Pinpoint the cell where the given text exists, returning its (X, Y) midpoint coordinate. 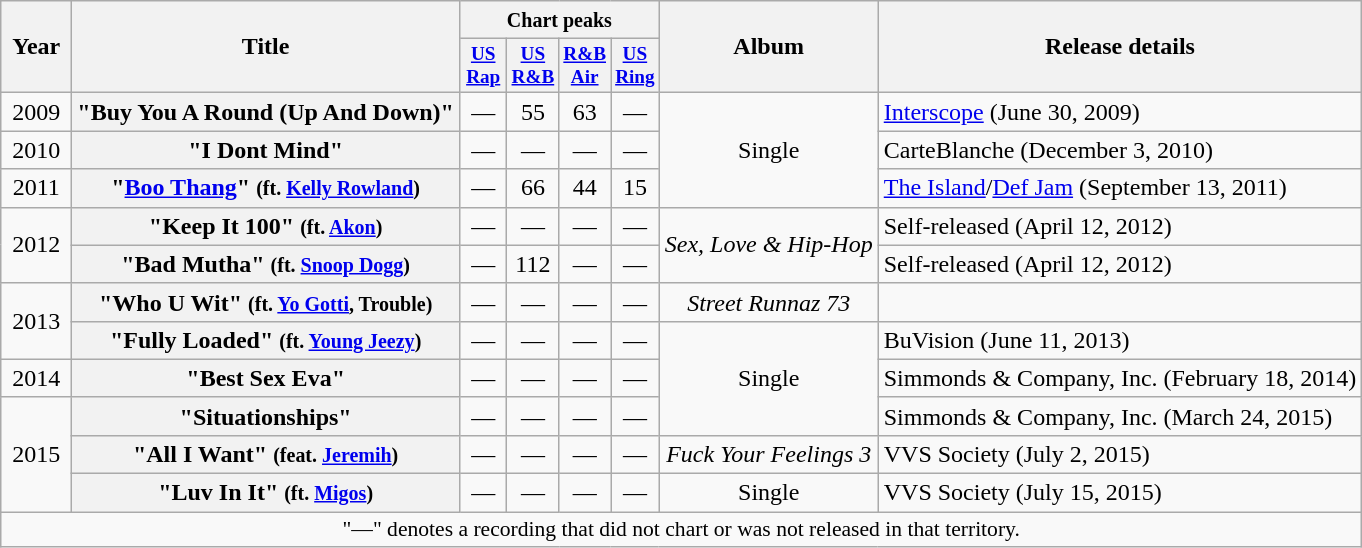
BuVision (June 11, 2013) (1120, 340)
Title (266, 47)
"Luv In It" (ft. Migos) (266, 493)
112 (533, 264)
15 (636, 188)
"All I Want" (feat. Jeremih) (266, 455)
R&BAir (585, 66)
2010 (36, 150)
Interscope (June 30, 2009) (1120, 112)
Street Runnaz 73 (768, 302)
2011 (36, 188)
Fuck Your Feelings 3 (768, 455)
"Keep It 100" (ft. Akon) (266, 226)
2012 (36, 245)
VVS Society (July 2, 2015) (1120, 455)
"Who U Wit" (ft. Yo Gotti, Trouble) (266, 302)
USRing (636, 66)
"Situationships" (266, 416)
USR&B (533, 66)
"—" denotes a recording that did not chart or was not released in that territory. (682, 530)
CarteBlanche (December 3, 2010) (1120, 150)
The Island/Def Jam (September 13, 2011) (1120, 188)
Year (36, 47)
66 (533, 188)
44 (585, 188)
VVS Society (July 15, 2015) (1120, 493)
2013 (36, 321)
"Bad Mutha" (ft. Snoop Dogg) (266, 264)
2014 (36, 378)
55 (533, 112)
2009 (36, 112)
Simmonds & Company, Inc. (February 18, 2014) (1120, 378)
"I Dont Mind" (266, 150)
Release details (1120, 47)
Chart peaks (559, 20)
63 (585, 112)
"Fully Loaded" (ft. Young Jeezy) (266, 340)
"Best Sex Eva" (266, 378)
Sex, Love & Hip-Hop (768, 245)
"Boo Thang" (ft. Kelly Rowland) (266, 188)
Simmonds & Company, Inc. (March 24, 2015) (1120, 416)
USRap (483, 66)
2015 (36, 454)
Album (768, 47)
"Buy You A Round (Up And Down)" (266, 112)
